Pinpoint the cell where the given text exists, returning its [x, y] midpoint coordinate. 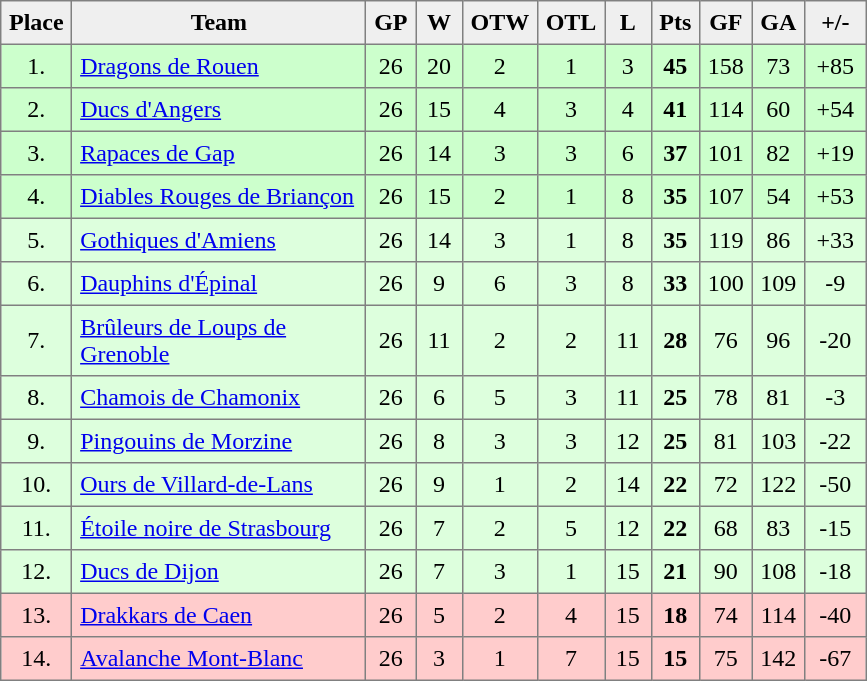
158 [726, 66]
Étoile noire de Strasbourg [219, 528]
7. [36, 340]
76 [726, 340]
-50 [836, 485]
4. [36, 197]
+54 [836, 110]
33 [675, 284]
142 [778, 659]
82 [778, 153]
Chamois de Chamonix [219, 398]
10. [36, 485]
GP [391, 23]
Avalanche Mont-Blanc [219, 659]
-40 [836, 615]
Drakkars de Caen [219, 615]
73 [778, 66]
14. [36, 659]
Pingouins de Morzine [219, 441]
20 [439, 66]
8. [36, 398]
13. [36, 615]
3. [36, 153]
60 [778, 110]
1. [36, 66]
Rapaces de Gap [219, 153]
-67 [836, 659]
2. [36, 110]
5. [36, 240]
74 [726, 615]
GA [778, 23]
Ours de Villard-de-Lans [219, 485]
103 [778, 441]
L [628, 23]
41 [675, 110]
72 [726, 485]
GF [726, 23]
-3 [836, 398]
54 [778, 197]
OTW [500, 23]
68 [726, 528]
101 [726, 153]
75 [726, 659]
-15 [836, 528]
122 [778, 485]
45 [675, 66]
-20 [836, 340]
Dauphins d'Épinal [219, 284]
108 [778, 572]
-9 [836, 284]
83 [778, 528]
Dragons de Rouen [219, 66]
28 [675, 340]
W [439, 23]
107 [726, 197]
86 [778, 240]
-18 [836, 572]
Ducs de Dijon [219, 572]
Brûleurs de Loups de Grenoble [219, 340]
21 [675, 572]
OTL [570, 23]
+53 [836, 197]
Pts [675, 23]
18 [675, 615]
96 [778, 340]
12. [36, 572]
90 [726, 572]
109 [778, 284]
+85 [836, 66]
6. [36, 284]
Diables Rouges de Briançon [219, 197]
119 [726, 240]
Gothiques d'Amiens [219, 240]
100 [726, 284]
78 [726, 398]
+33 [836, 240]
-22 [836, 441]
9. [36, 441]
11. [36, 528]
Ducs d'Angers [219, 110]
+/- [836, 23]
Team [219, 23]
Place [36, 23]
+19 [836, 153]
37 [675, 153]
